Search for the cell housing the specified text and yield its (X, Y) center coordinate. 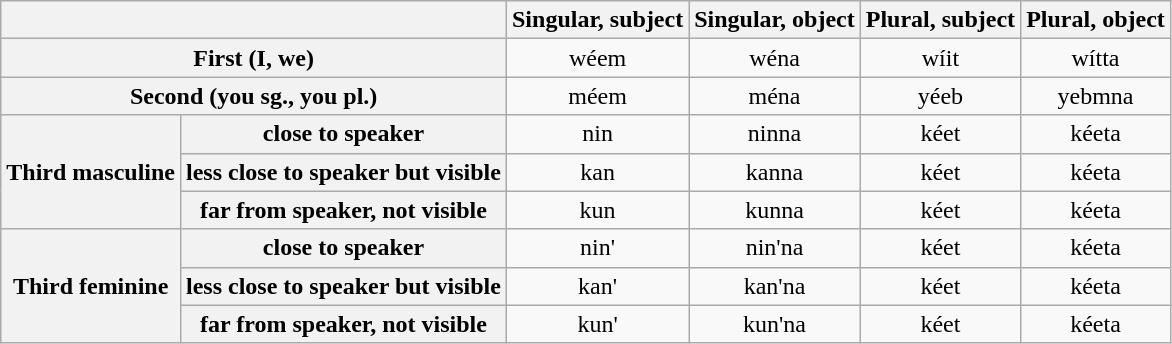
wíit (940, 58)
nin'na (775, 248)
kan (597, 172)
yebmna (1096, 96)
Plural, subject (940, 20)
nin' (597, 248)
yéeb (940, 96)
kan'na (775, 286)
Plural, object (1096, 20)
Second (you sg., you pl.) (254, 96)
ninna (775, 134)
Singular, object (775, 20)
Third masculine (91, 172)
wéna (775, 58)
Third feminine (91, 286)
kun'na (775, 324)
kunna (775, 210)
First (I, we) (254, 58)
ména (775, 96)
kun' (597, 324)
kanna (775, 172)
méem (597, 96)
kun (597, 210)
wítta (1096, 58)
nin (597, 134)
Singular, subject (597, 20)
kan' (597, 286)
wéem (597, 58)
